Capture the cell that displays the provided text and extract its (X, Y) central coordinate. 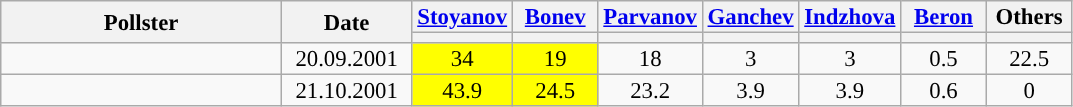
34 (462, 59)
21.10.2001 (346, 91)
22.5 (1029, 59)
20.09.2001 (346, 59)
24.5 (555, 91)
0.5 (944, 59)
Beron (944, 17)
Parvanov (650, 17)
Pollster (142, 22)
19 (555, 59)
23.2 (650, 91)
Ganchev (750, 17)
0.6 (944, 91)
Date (346, 22)
Bonev (555, 17)
43.9 (462, 91)
0 (1029, 91)
Stoyanov (462, 17)
Others (1029, 17)
Indzhova (850, 17)
18 (650, 59)
